Search for the cell housing the specified text and yield its [x, y] center coordinate. 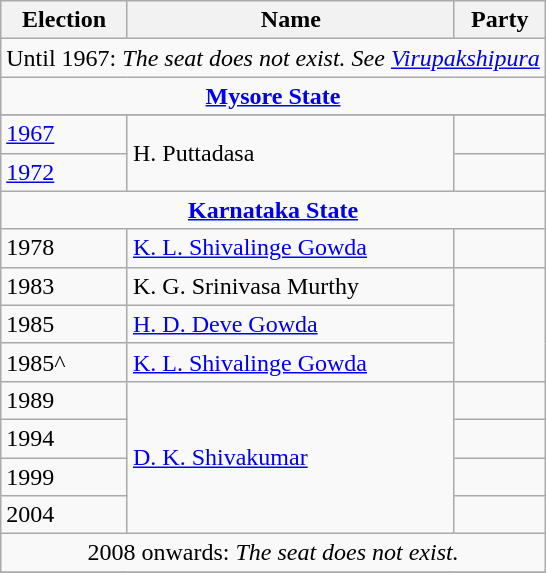
D. K. Shivakumar [290, 457]
Party [500, 20]
1999 [64, 477]
Until 1967: The seat does not exist. See Virupakshipura [274, 58]
Name [290, 20]
H. Puttadasa [290, 153]
Karnataka State [274, 210]
1983 [64, 286]
2004 [64, 515]
Mysore State [274, 96]
Election [64, 20]
1972 [64, 172]
H. D. Deve Gowda [290, 324]
1989 [64, 400]
K. G. Srinivasa Murthy [290, 286]
1985 [64, 324]
1967 [64, 134]
1985^ [64, 362]
1994 [64, 438]
1978 [64, 248]
2008 onwards: The seat does not exist. [274, 553]
